Find where the given text appears and provide that cell's center as (x, y) coordinate. 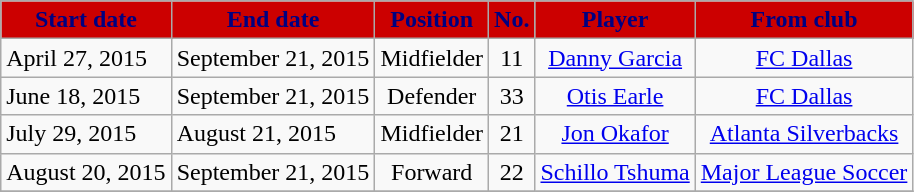
22 (512, 172)
33 (512, 96)
From club (804, 20)
Position (432, 20)
No. (512, 20)
Major League Soccer (804, 172)
11 (512, 58)
August 20, 2015 (86, 172)
21 (512, 134)
August 21, 2015 (273, 134)
Otis Earle (615, 96)
Atlanta Silverbacks (804, 134)
Jon Okafor (615, 134)
April 27, 2015 (86, 58)
June 18, 2015 (86, 96)
Start date (86, 20)
July 29, 2015 (86, 134)
Player (615, 20)
Forward (432, 172)
End date (273, 20)
Danny Garcia (615, 58)
Defender (432, 96)
Schillo Tshuma (615, 172)
